Return the [X, Y] coordinate for the center point of the cell that contains the specified text.  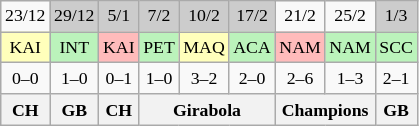
Champions [325, 110]
2–6 [300, 78]
10/2 [204, 16]
3–2 [204, 78]
1–3 [350, 78]
MAQ [204, 48]
5/1 [119, 16]
PET [159, 48]
25/2 [350, 16]
INT [74, 48]
29/12 [74, 16]
7/2 [159, 16]
21/2 [300, 16]
17/2 [252, 16]
23/12 [26, 16]
2–1 [396, 78]
0–1 [119, 78]
ACA [252, 48]
2–0 [252, 78]
1/3 [396, 16]
0–0 [26, 78]
SCC [396, 48]
Girabola [207, 110]
